Locate the cell with the specified text and output its (X, Y) center coordinate. 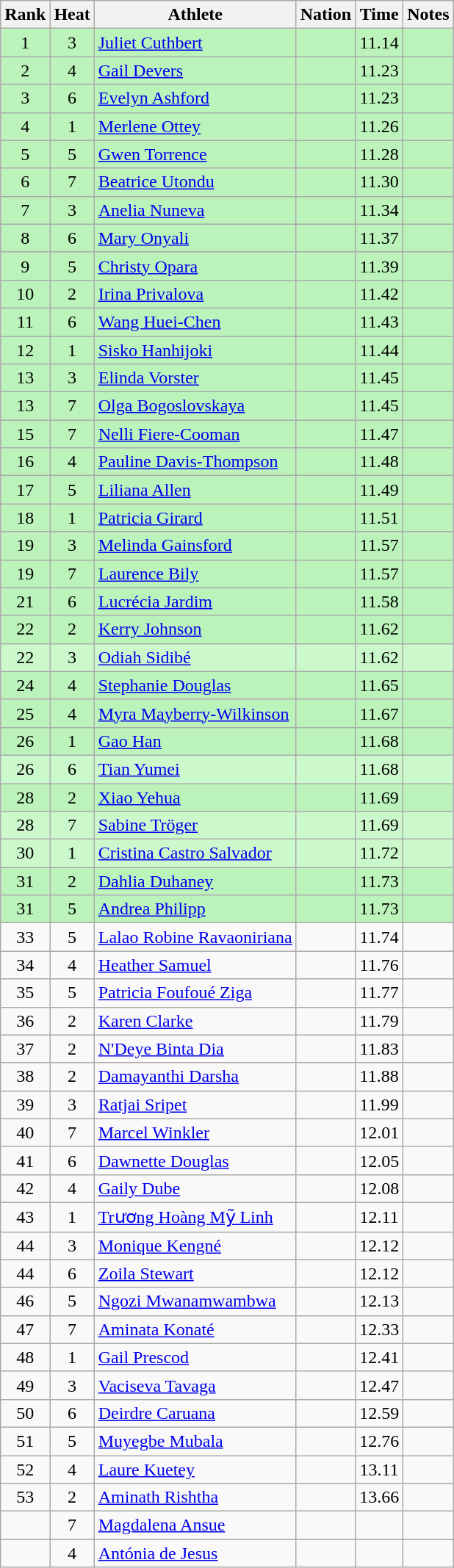
Ngozi Mwanamwambwa (195, 1301)
Merlene Ottey (195, 126)
Mary Onyali (195, 238)
Nation (325, 15)
12.76 (379, 1441)
11.34 (379, 210)
Athlete (195, 15)
Trương Hoàng Mỹ Linh (195, 1217)
11.99 (379, 1105)
Laure Kuetey (195, 1470)
35 (25, 993)
11.67 (379, 713)
12 (25, 350)
Gwen Torrence (195, 154)
12.33 (379, 1329)
51 (25, 1441)
48 (25, 1357)
Rank (25, 15)
Juliet Cuthbert (195, 43)
11.14 (379, 43)
30 (25, 853)
Pauline Davis-Thompson (195, 462)
Liliana Allen (195, 490)
Kerry Johnson (195, 629)
41 (25, 1160)
15 (25, 434)
Gail Devers (195, 71)
49 (25, 1385)
Myra Mayberry-Wilkinson (195, 713)
12.13 (379, 1301)
Magdalena Ansue (195, 1525)
Elinda Vorster (195, 378)
11.47 (379, 434)
38 (25, 1077)
11.43 (379, 322)
Zoila Stewart (195, 1273)
Christy Opara (195, 266)
34 (25, 965)
Ratjai Sripet (195, 1105)
11.26 (379, 126)
11.30 (379, 182)
Heather Samuel (195, 965)
12.01 (379, 1132)
10 (25, 294)
12.59 (379, 1413)
Sisko Hanhijoki (195, 350)
Damayanthi Darsha (195, 1077)
8 (25, 238)
40 (25, 1132)
Patricia Girard (195, 518)
11.65 (379, 685)
Monique Kengné (195, 1246)
36 (25, 1021)
11.58 (379, 601)
11.88 (379, 1077)
11.83 (379, 1049)
11.51 (379, 518)
Laurence Bily (195, 574)
Marcel Winkler (195, 1132)
11.48 (379, 462)
11.49 (379, 490)
9 (25, 266)
11.77 (379, 993)
Deirdre Caruana (195, 1413)
Irina Privalova (195, 294)
N'Deye Binta Dia (195, 1049)
Olga Bogoslovskaya (195, 406)
11 (25, 322)
21 (25, 601)
Patricia Foufoué Ziga (195, 993)
11.28 (379, 154)
13.11 (379, 1470)
18 (25, 518)
12.08 (379, 1188)
Melinda Gainsford (195, 546)
25 (25, 713)
Nelli Fiere-Cooman (195, 434)
42 (25, 1188)
Sabine Tröger (195, 825)
Gao Han (195, 741)
Aminata Konaté (195, 1329)
11.72 (379, 853)
Stephanie Douglas (195, 685)
11.76 (379, 965)
12.47 (379, 1385)
47 (25, 1329)
Xiao Yehua (195, 797)
46 (25, 1301)
12.11 (379, 1217)
Gail Prescod (195, 1357)
Vaciseva Tavaga (195, 1385)
11.79 (379, 1021)
24 (25, 685)
33 (25, 937)
11.39 (379, 266)
13.66 (379, 1497)
Karen Clarke (195, 1021)
Dahlia Duhaney (195, 881)
Heat (72, 15)
11.42 (379, 294)
39 (25, 1105)
Aminath Rishtha (195, 1497)
12.41 (379, 1357)
11.44 (379, 350)
Time (379, 15)
Notes (428, 15)
Odiah Sidibé (195, 657)
52 (25, 1470)
Lucrécia Jardim (195, 601)
Dawnette Douglas (195, 1160)
Gaily Dube (195, 1188)
53 (25, 1497)
12.05 (379, 1160)
Wang Huei-Chen (195, 322)
11.37 (379, 238)
37 (25, 1049)
Muyegbe Mubala (195, 1441)
Anelia Nuneva (195, 210)
Andrea Philipp (195, 909)
Beatrice Utondu (195, 182)
50 (25, 1413)
17 (25, 490)
11.74 (379, 937)
Lalao Robine Ravaoniriana (195, 937)
Evelyn Ashford (195, 98)
Antónia de Jesus (195, 1553)
16 (25, 462)
43 (25, 1217)
Tian Yumei (195, 769)
Cristina Castro Salvador (195, 853)
